Output the (x, y) coordinate of the center of the cell containing the given text.  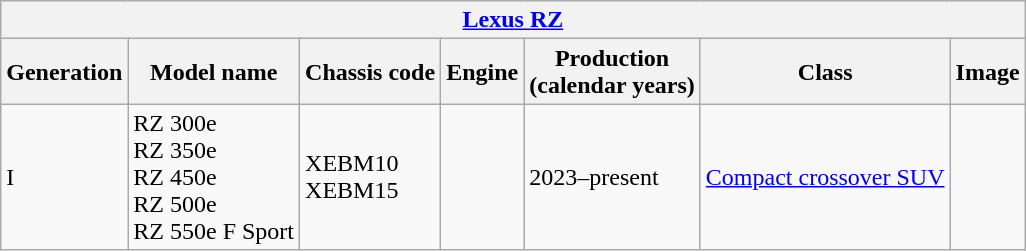
Lexus RZ (513, 20)
XEBM10XEBM15 (370, 177)
2023–present (612, 177)
Production(calendar years) (612, 72)
Engine (482, 72)
Class (825, 72)
RZ 300eRZ 350eRZ 450eRZ 500eRZ 550e F Sport (214, 177)
Generation (64, 72)
Chassis code (370, 72)
Compact crossover SUV (825, 177)
Model name (214, 72)
Image (988, 72)
I (64, 177)
